Identify which cell holds the provided text, then report its [X, Y] central coordinate. 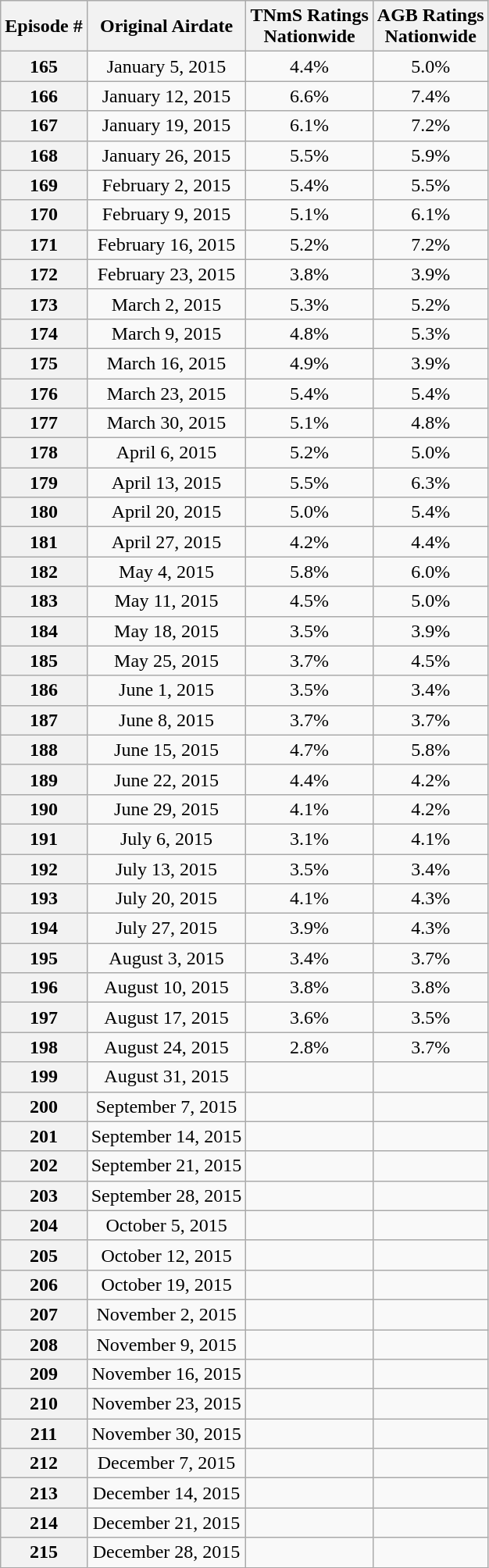
206 [44, 1285]
215 [44, 1552]
209 [44, 1374]
October 12, 2015 [166, 1255]
March 23, 2015 [166, 393]
3.1% [309, 839]
September 21, 2015 [166, 1166]
December 21, 2015 [166, 1523]
193 [44, 899]
210 [44, 1404]
214 [44, 1523]
February 9, 2015 [166, 215]
AGB RatingsNationwide [430, 27]
January 5, 2015 [166, 66]
January 12, 2015 [166, 96]
180 [44, 512]
April 6, 2015 [166, 453]
7.4% [430, 96]
August 24, 2015 [166, 1047]
198 [44, 1047]
186 [44, 690]
173 [44, 304]
July 27, 2015 [166, 928]
190 [44, 809]
Original Airdate [166, 27]
5.9% [430, 155]
181 [44, 542]
213 [44, 1493]
November 30, 2015 [166, 1434]
170 [44, 215]
6.0% [430, 572]
August 31, 2015 [166, 1077]
May 11, 2015 [166, 601]
June 22, 2015 [166, 779]
167 [44, 126]
195 [44, 958]
June 15, 2015 [166, 750]
March 16, 2015 [166, 363]
May 4, 2015 [166, 572]
6.6% [309, 96]
October 19, 2015 [166, 1285]
4.7% [309, 750]
June 8, 2015 [166, 720]
202 [44, 1166]
207 [44, 1314]
4.9% [309, 363]
189 [44, 779]
185 [44, 661]
183 [44, 601]
July 20, 2015 [166, 899]
July 13, 2015 [166, 869]
June 29, 2015 [166, 809]
Episode # [44, 27]
August 17, 2015 [166, 1017]
6.3% [430, 483]
175 [44, 363]
174 [44, 333]
March 9, 2015 [166, 333]
179 [44, 483]
199 [44, 1077]
2.8% [309, 1047]
208 [44, 1344]
200 [44, 1107]
166 [44, 96]
204 [44, 1225]
October 5, 2015 [166, 1225]
April 27, 2015 [166, 542]
211 [44, 1434]
192 [44, 869]
182 [44, 572]
December 7, 2015 [166, 1463]
191 [44, 839]
184 [44, 631]
June 1, 2015 [166, 690]
168 [44, 155]
TNmS RatingsNationwide [309, 27]
July 6, 2015 [166, 839]
April 20, 2015 [166, 512]
169 [44, 185]
194 [44, 928]
165 [44, 66]
205 [44, 1255]
177 [44, 423]
May 18, 2015 [166, 631]
178 [44, 453]
March 2, 2015 [166, 304]
176 [44, 393]
August 3, 2015 [166, 958]
171 [44, 244]
November 2, 2015 [166, 1314]
February 2, 2015 [166, 185]
197 [44, 1017]
May 25, 2015 [166, 661]
201 [44, 1136]
April 13, 2015 [166, 483]
172 [44, 274]
December 14, 2015 [166, 1493]
203 [44, 1196]
January 19, 2015 [166, 126]
January 26, 2015 [166, 155]
September 14, 2015 [166, 1136]
February 23, 2015 [166, 274]
188 [44, 750]
September 7, 2015 [166, 1107]
November 16, 2015 [166, 1374]
March 30, 2015 [166, 423]
December 28, 2015 [166, 1552]
August 10, 2015 [166, 988]
November 23, 2015 [166, 1404]
196 [44, 988]
November 9, 2015 [166, 1344]
3.6% [309, 1017]
187 [44, 720]
February 16, 2015 [166, 244]
September 28, 2015 [166, 1196]
212 [44, 1463]
